Detect which cell encompasses the target text, then output its (x, y) center coordinate. 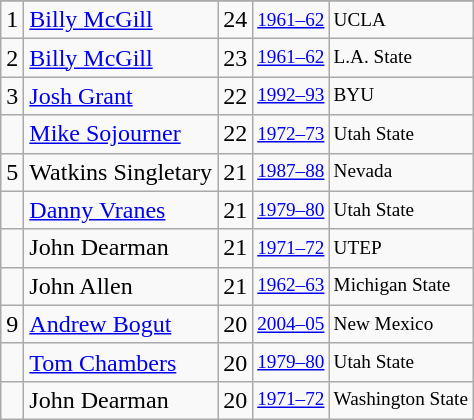
1962–63 (291, 286)
Mike Sojourner (121, 134)
3 (12, 96)
L.A. State (401, 58)
Tom Chambers (121, 362)
1987–88 (291, 172)
Watkins Singletary (121, 172)
BYU (401, 96)
Danny Vranes (121, 210)
2004–05 (291, 324)
Michigan State (401, 286)
1 (12, 20)
UTEP (401, 248)
John Allen (121, 286)
5 (12, 172)
UCLA (401, 20)
Washington State (401, 400)
New Mexico (401, 324)
2 (12, 58)
9 (12, 324)
Andrew Bogut (121, 324)
24 (236, 20)
1972–73 (291, 134)
Josh Grant (121, 96)
1992–93 (291, 96)
Nevada (401, 172)
23 (236, 58)
